Pinpoint the cell where the given text exists, returning its [X, Y] midpoint coordinate. 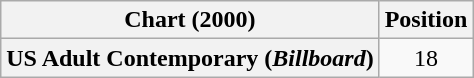
Position [426, 20]
18 [426, 58]
Chart (2000) [190, 20]
US Adult Contemporary (Billboard) [190, 58]
